Determine the (X, Y) coordinate at the center of the cell enclosing the given text.  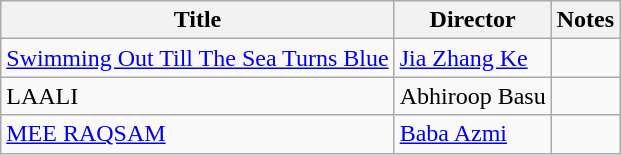
MEE RAQSAM (198, 134)
LAALI (198, 96)
Director (472, 20)
Abhiroop Basu (472, 96)
Title (198, 20)
Swimming Out Till The Sea Turns Blue (198, 58)
Baba Azmi (472, 134)
Notes (585, 20)
Jia Zhang Ke (472, 58)
